Determine the (x, y) coordinate at the center of the cell enclosing the given text.  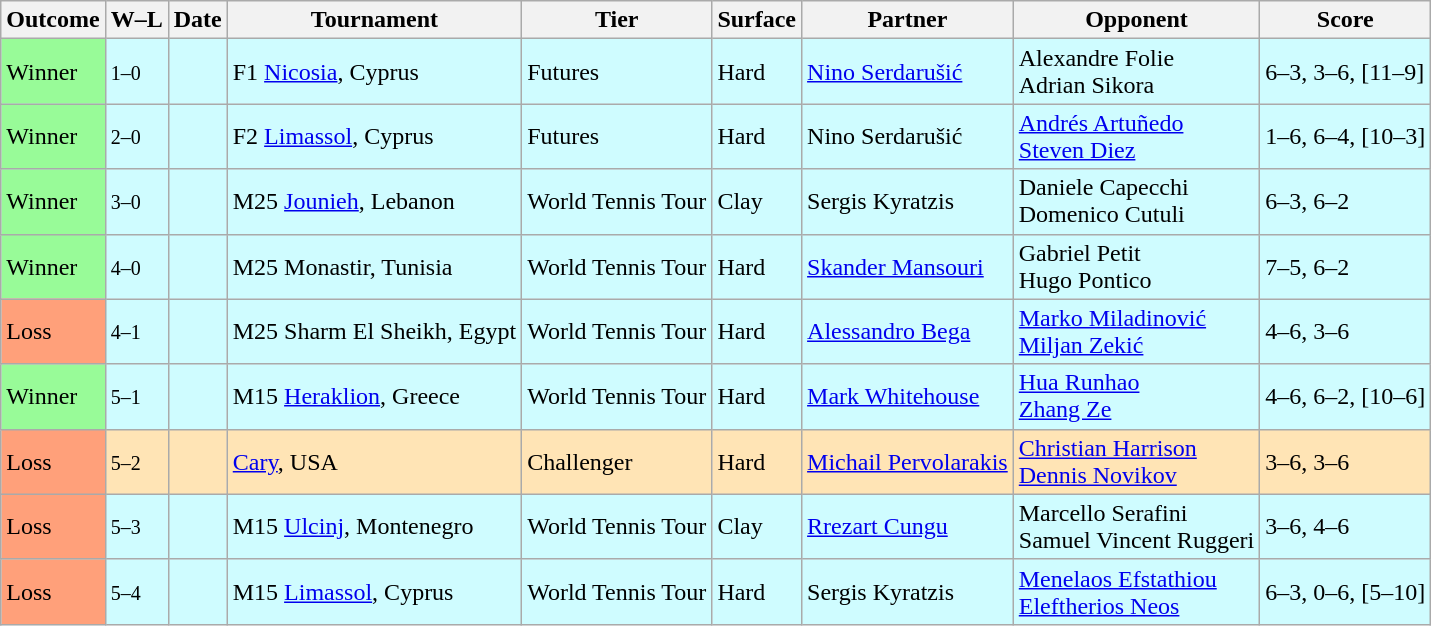
Alexandre Folie Adrian Sikora (1136, 72)
Michail Pervolarakis (908, 462)
5–2 (136, 462)
4–6, 3–6 (1346, 332)
3–0 (136, 202)
Hua Runhao Zhang Ze (1136, 396)
M15 Limassol, Cyprus (374, 592)
Tournament (374, 20)
Opponent (1136, 20)
Andrés Artuñedo Steven Diez (1136, 136)
4–6, 6–2, [10–6] (1346, 396)
F2 Limassol, Cyprus (374, 136)
M25 Sharm El Sheikh, Egypt (374, 332)
5–4 (136, 592)
Daniele Capecchi Domenico Cutuli (1136, 202)
Challenger (617, 462)
Cary, USA (374, 462)
Rrezart Cungu (908, 526)
Mark Whitehouse (908, 396)
Partner (908, 20)
7–5, 6–2 (1346, 266)
1–0 (136, 72)
6–3, 6–2 (1346, 202)
Date (198, 20)
Gabriel Petit Hugo Pontico (1136, 266)
1–6, 6–4, [10–3] (1346, 136)
Christian Harrison Dennis Novikov (1136, 462)
M15 Ulcinj, Montenegro (374, 526)
Surface (757, 20)
6–3, 0–6, [5–10] (1346, 592)
3–6, 4–6 (1346, 526)
6–3, 3–6, [11–9] (1346, 72)
W–L (136, 20)
Score (1346, 20)
M15 Heraklion, Greece (374, 396)
5–3 (136, 526)
2–0 (136, 136)
Skander Mansouri (908, 266)
Marko Miladinović Miljan Zekić (1136, 332)
3–6, 3–6 (1346, 462)
F1 Nicosia, Cyprus (374, 72)
M25 Monastir, Tunisia (374, 266)
5–1 (136, 396)
4–0 (136, 266)
Marcello Serafini Samuel Vincent Ruggeri (1136, 526)
Outcome (53, 20)
4–1 (136, 332)
M25 Jounieh, Lebanon (374, 202)
Menelaos Efstathiou Eleftherios Neos (1136, 592)
Alessandro Bega (908, 332)
Tier (617, 20)
